Return the [x, y] coordinate for the center point of the cell that contains the specified text.  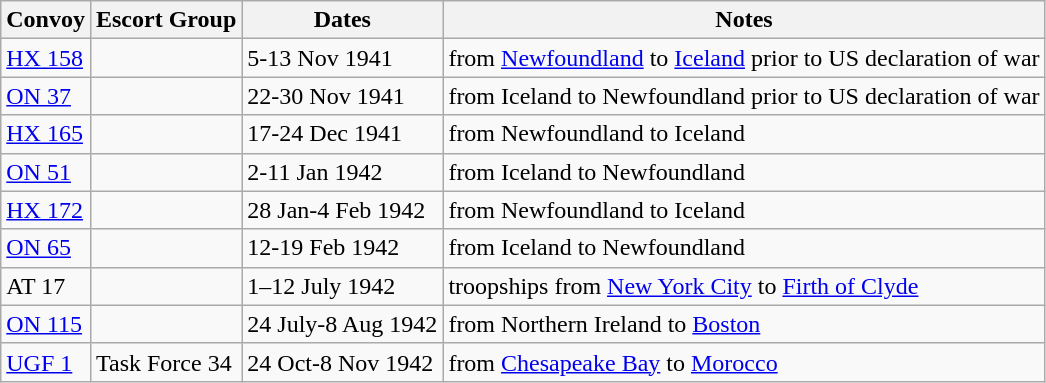
22-30 Nov 1941 [342, 96]
from Newfoundland to Iceland prior to US declaration of war [744, 58]
UGF 1 [46, 362]
2-11 Jan 1942 [342, 172]
17-24 Dec 1941 [342, 134]
12-19 Feb 1942 [342, 248]
1–12 July 1942 [342, 286]
HX 172 [46, 210]
ON 65 [46, 248]
28 Jan-4 Feb 1942 [342, 210]
5-13 Nov 1941 [342, 58]
Task Force 34 [166, 362]
troopships from New York City to Firth of Clyde [744, 286]
ON 51 [46, 172]
Notes [744, 20]
HX 158 [46, 58]
Escort Group [166, 20]
24 July-8 Aug 1942 [342, 324]
from Iceland to Newfoundland prior to US declaration of war [744, 96]
from Northern Ireland to Boston [744, 324]
ON 37 [46, 96]
AT 17 [46, 286]
HX 165 [46, 134]
ON 115 [46, 324]
Dates [342, 20]
from Chesapeake Bay to Morocco [744, 362]
Convoy [46, 20]
24 Oct-8 Nov 1942 [342, 362]
